Scan for the cell matching the given text and deliver its (X, Y) coordinate at center. 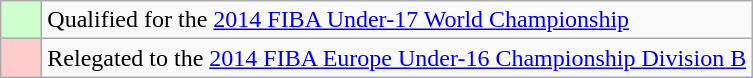
Relegated to the 2014 FIBA Europe Under-16 Championship Division B (397, 58)
Qualified for the 2014 FIBA Under-17 World Championship (397, 20)
